Return the (x, y) coordinate for the center point of the cell that contains the specified text.  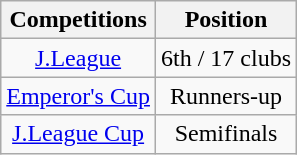
Runners-up (226, 96)
Competitions (78, 20)
Position (226, 20)
Emperor's Cup (78, 96)
J.League (78, 58)
Semifinals (226, 134)
6th / 17 clubs (226, 58)
J.League Cup (78, 134)
